For the text-containing cell, return its midpoint in (x, y) coordinate format. 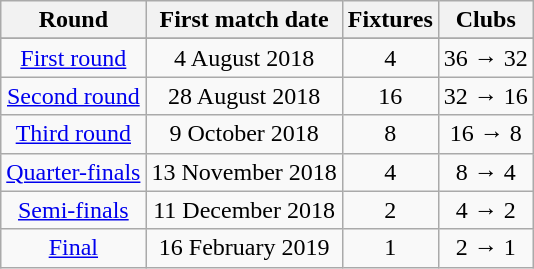
Round (74, 20)
32 → 16 (486, 96)
36 → 32 (486, 58)
First match date (244, 20)
16 (390, 96)
Third round (74, 134)
16 February 2019 (244, 248)
Fixtures (390, 20)
Clubs (486, 20)
13 November 2018 (244, 172)
4 → 2 (486, 210)
First round (74, 58)
16 → 8 (486, 134)
Second round (74, 96)
1 (390, 248)
2 → 1 (486, 248)
4 August 2018 (244, 58)
Final (74, 248)
8 (390, 134)
9 October 2018 (244, 134)
11 December 2018 (244, 210)
Semi-finals (74, 210)
2 (390, 210)
8 → 4 (486, 172)
Quarter-finals (74, 172)
28 August 2018 (244, 96)
